Identify which cell holds the provided text, then report its (X, Y) central coordinate. 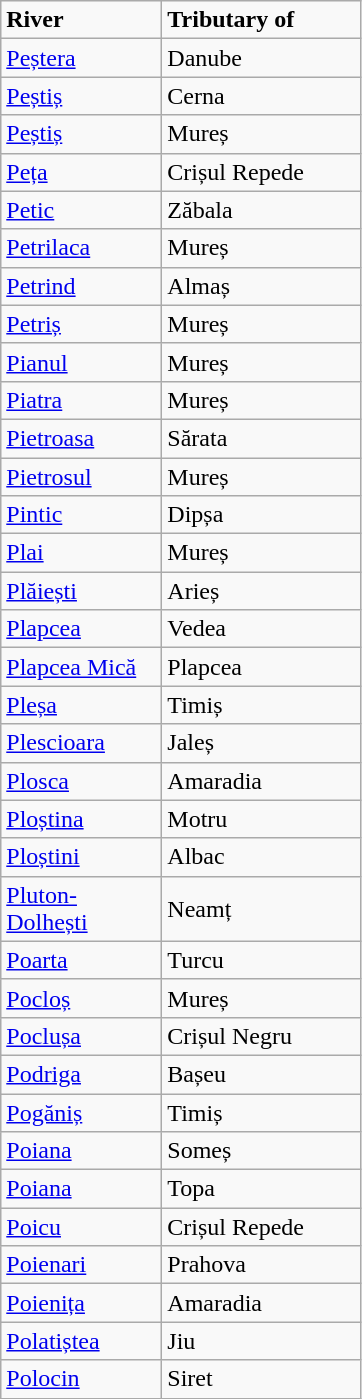
Crișul Negru (262, 1036)
Albac (262, 857)
Pocloș (82, 998)
Poicu (82, 1227)
Poienari (82, 1265)
Pintic (82, 515)
Polatiștea (82, 1341)
Petrilaca (82, 248)
Pleșa (82, 705)
Bașeu (262, 1074)
Siret (262, 1379)
Plescioara (82, 743)
Pietrosul (82, 477)
Plosca (82, 781)
Plapcea Mică (82, 667)
Topa (262, 1189)
Pluton-Dolhești (82, 908)
Ploștini (82, 857)
Pogăniș (82, 1113)
Almaș (262, 286)
Neamț (262, 908)
Petrind (82, 286)
Jiu (262, 1341)
Tributary of (262, 20)
Pianul (82, 362)
Prahova (262, 1265)
Danube (262, 58)
Piatra (82, 400)
Zăbala (262, 210)
Dipșa (262, 515)
Peștera (82, 58)
Petic (82, 210)
Vedea (262, 629)
Turcu (262, 960)
Plai (82, 553)
Pietroasa (82, 438)
Podriga (82, 1074)
Sărata (262, 438)
River (82, 20)
Petriș (82, 324)
Cerna (262, 96)
Arieș (262, 591)
Peța (82, 172)
Plăiești (82, 591)
Polocin (82, 1379)
Poclușa (82, 1036)
Poarta (82, 960)
Jaleș (262, 743)
Poienița (82, 1303)
Motru (262, 819)
Someș (262, 1151)
Ploștina (82, 819)
